Locate the cell with the specified text and output its (x, y) center coordinate. 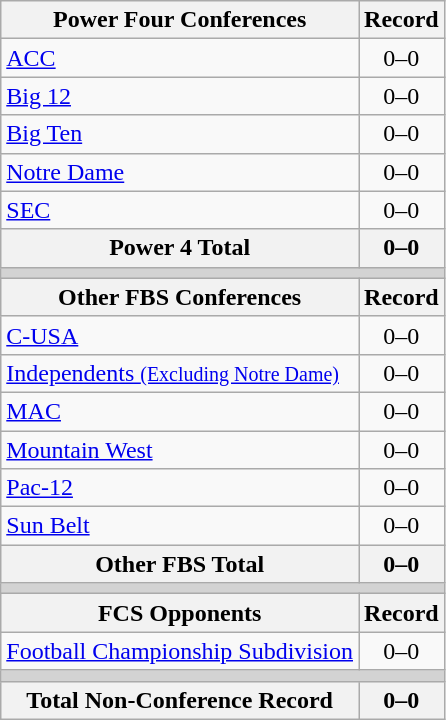
C-USA (180, 335)
ACC (180, 58)
Other FBS Conferences (180, 297)
Power 4 Total (180, 248)
Independents (Excluding Notre Dame) (180, 373)
MAC (180, 411)
Mountain West (180, 449)
Big 12 (180, 96)
Big Ten (180, 134)
Pac-12 (180, 488)
Other FBS Total (180, 564)
Power Four Conferences (180, 20)
FCS Opponents (180, 613)
Total Non-Conference Record (180, 700)
SEC (180, 210)
Notre Dame (180, 172)
Sun Belt (180, 526)
Football Championship Subdivision (180, 651)
